Capture the cell that displays the provided text and extract its (X, Y) central coordinate. 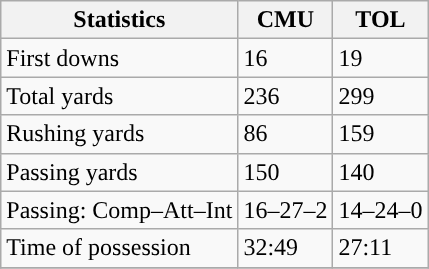
16–27–2 (286, 210)
32:49 (286, 248)
16 (286, 58)
299 (380, 96)
TOL (380, 20)
Passing: Comp–Att–Int (120, 210)
Passing yards (120, 172)
150 (286, 172)
Statistics (120, 20)
159 (380, 134)
14–24–0 (380, 210)
140 (380, 172)
86 (286, 134)
Total yards (120, 96)
Time of possession (120, 248)
CMU (286, 20)
First downs (120, 58)
19 (380, 58)
236 (286, 96)
Rushing yards (120, 134)
27:11 (380, 248)
